From the cell containing the given text, extract its center point as (X, Y) coordinate. 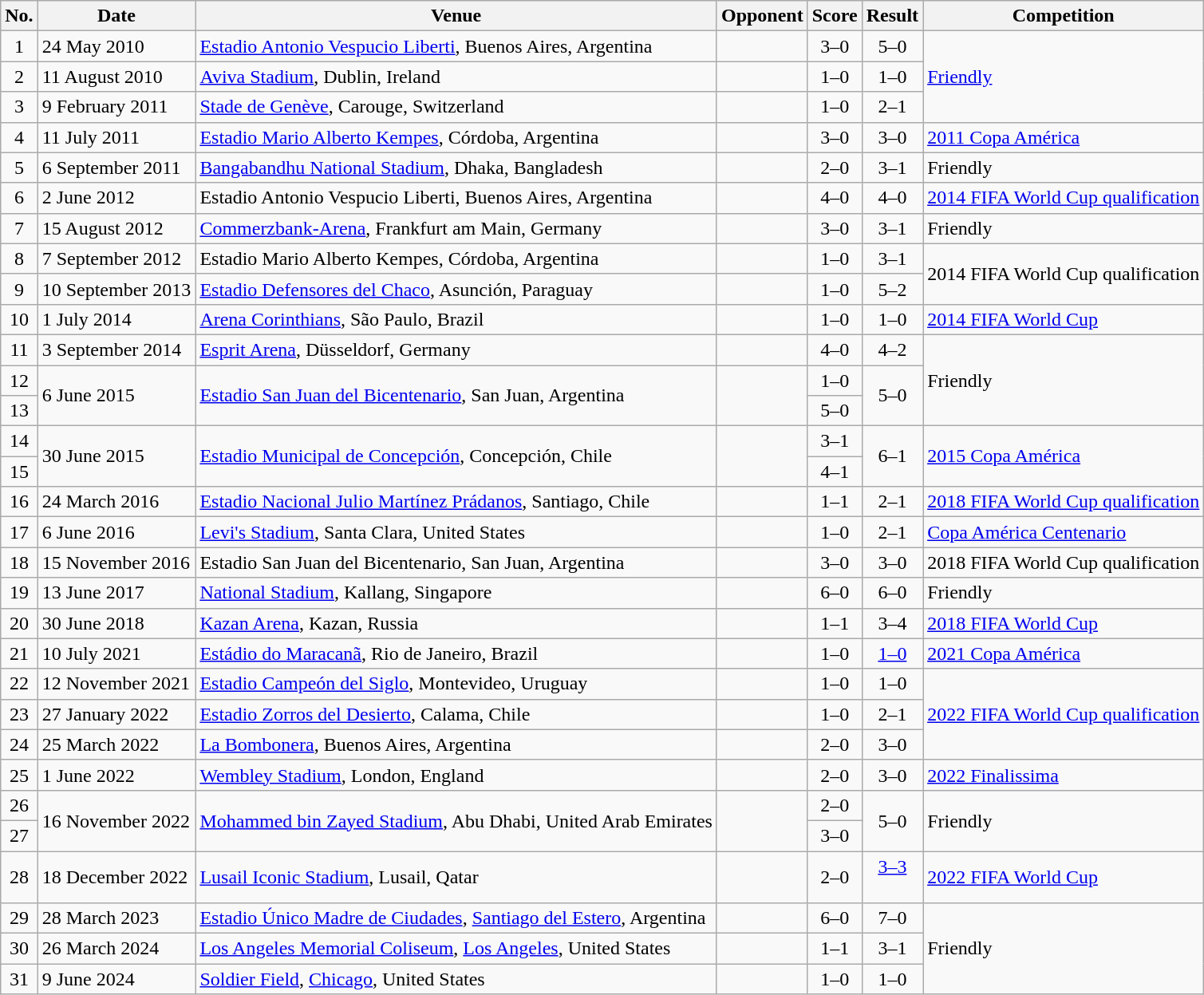
6 (19, 198)
11 August 2010 (116, 77)
30 June 2015 (116, 456)
Score (835, 16)
13 (19, 411)
Estadio Nacional Julio Martínez Prádanos, Santiago, Chile (456, 502)
5–2 (892, 289)
14 (19, 441)
16 (19, 502)
1 (19, 46)
23 (19, 714)
15 August 2012 (116, 228)
3 September 2014 (116, 349)
19 (19, 593)
2022 Finalissima (1064, 775)
2015 Copa América (1064, 456)
Mohammed bin Zayed Stadium, Abu Dhabi, United Arab Emirates (456, 820)
2022 FIFA World Cup (1064, 876)
8 (19, 259)
2 (19, 77)
4–2 (892, 349)
Soldier Field, Chicago, United States (456, 979)
Copa América Centenario (1064, 532)
7 (19, 228)
Estadio Defensores del Chaco, Asunción, Paraguay (456, 289)
10 September 2013 (116, 289)
11 July 2011 (116, 137)
2022 FIFA World Cup qualification (1064, 714)
Estadio Único Madre de Ciudades, Santiago del Estero, Argentina (456, 918)
29 (19, 918)
28 March 2023 (116, 918)
27 January 2022 (116, 714)
Estadio Municipal de Concepción, Concepción, Chile (456, 456)
Competition (1064, 16)
21 (19, 653)
31 (19, 979)
11 (19, 349)
15 (19, 472)
26 March 2024 (116, 949)
3 (19, 107)
4 (19, 137)
6 September 2011 (116, 168)
15 November 2016 (116, 563)
6–1 (892, 456)
Levi's Stadium, Santa Clara, United States (456, 532)
18 (19, 563)
Esprit Arena, Düsseldorf, Germany (456, 349)
No. (19, 16)
Kazan Arena, Kazan, Russia (456, 623)
National Stadium, Kallang, Singapore (456, 593)
9 February 2011 (116, 107)
2018 FIFA World Cup (1064, 623)
28 (19, 876)
La Bombonera, Buenos Aires, Argentina (456, 744)
5 (19, 168)
25 March 2022 (116, 744)
30 (19, 949)
30 June 2018 (116, 623)
7–0 (892, 918)
2021 Copa América (1064, 653)
18 December 2022 (116, 876)
6 June 2016 (116, 532)
Venue (456, 16)
6 June 2015 (116, 396)
25 (19, 775)
Bangabandhu National Stadium, Dhaka, Bangladesh (456, 168)
Wembley Stadium, London, England (456, 775)
26 (19, 805)
Date (116, 16)
1 June 2022 (116, 775)
Stade de Genève, Carouge, Switzerland (456, 107)
Opponent (762, 16)
Estadio Campeón del Siglo, Montevideo, Uruguay (456, 684)
Commerzbank-Arena, Frankfurt am Main, Germany (456, 228)
13 June 2017 (116, 593)
4–1 (835, 472)
10 July 2021 (116, 653)
2014 FIFA World Cup (1064, 319)
12 (19, 381)
Estadio Zorros del Desierto, Calama, Chile (456, 714)
7 September 2012 (116, 259)
Estádio do Maracanã, Rio de Janeiro, Brazil (456, 653)
9 (19, 289)
9 June 2024 (116, 979)
10 (19, 319)
17 (19, 532)
1 July 2014 (116, 319)
12 November 2021 (116, 684)
16 November 2022 (116, 820)
Los Angeles Memorial Coliseum, Los Angeles, United States (456, 949)
24 (19, 744)
2011 Copa América (1064, 137)
20 (19, 623)
Aviva Stadium, Dublin, Ireland (456, 77)
Lusail Iconic Stadium, Lusail, Qatar (456, 876)
2 June 2012 (116, 198)
Arena Corinthians, São Paulo, Brazil (456, 319)
Result (892, 16)
3–4 (892, 623)
27 (19, 835)
24 May 2010 (116, 46)
22 (19, 684)
24 March 2016 (116, 502)
3–3 (892, 876)
